Search for the cell housing the specified text and yield its (X, Y) center coordinate. 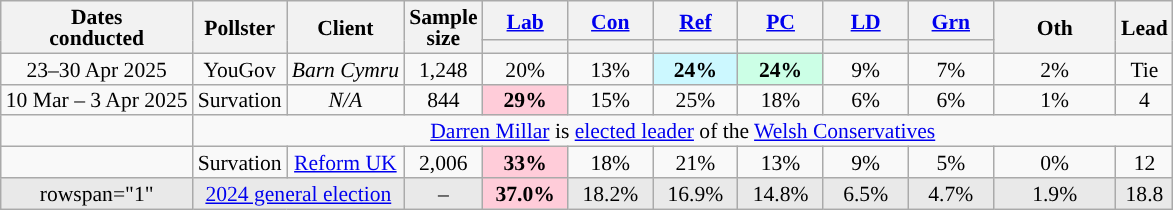
6.5% (866, 194)
18.2% (610, 194)
Dates conducted (97, 27)
N/A (346, 100)
YouGov (240, 68)
PC (780, 20)
Sample size (443, 27)
15% (610, 100)
25% (696, 100)
1% (1054, 100)
Barn Cymru (346, 68)
Darren Millar is elected leader of the Welsh Conservatives (683, 132)
18.8 (1144, 194)
Lead (1144, 27)
Lab (526, 20)
33% (526, 162)
2% (1054, 68)
Client (346, 27)
Oth (1054, 27)
12 (1144, 162)
LD (866, 20)
Con (610, 20)
23–30 Apr 2025 (97, 68)
29% (526, 100)
20% (526, 68)
2024 general election (299, 194)
7% (950, 68)
4.7% (950, 194)
0% (1054, 162)
1,248 (443, 68)
21% (696, 162)
5% (950, 162)
2,006 (443, 162)
1.9% (1054, 194)
rowspan="1" (97, 194)
Tie (1144, 68)
16.9% (696, 194)
– (443, 194)
Ref (696, 20)
37.0% (526, 194)
Reform UK (346, 162)
10 Mar – 3 Apr 2025 (97, 100)
14.8% (780, 194)
Grn (950, 20)
4 (1144, 100)
Pollster (240, 27)
844 (443, 100)
